Return the [X, Y] coordinate for the center point of the cell that contains the specified text.  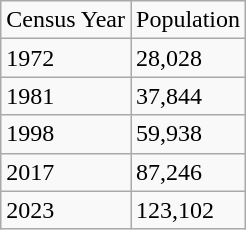
Census Year [66, 20]
87,246 [188, 172]
59,938 [188, 134]
1981 [66, 96]
2017 [66, 172]
1972 [66, 58]
2023 [66, 210]
Population [188, 20]
123,102 [188, 210]
1998 [66, 134]
37,844 [188, 96]
28,028 [188, 58]
